Locate the cell with the specified text and output its [X, Y] center coordinate. 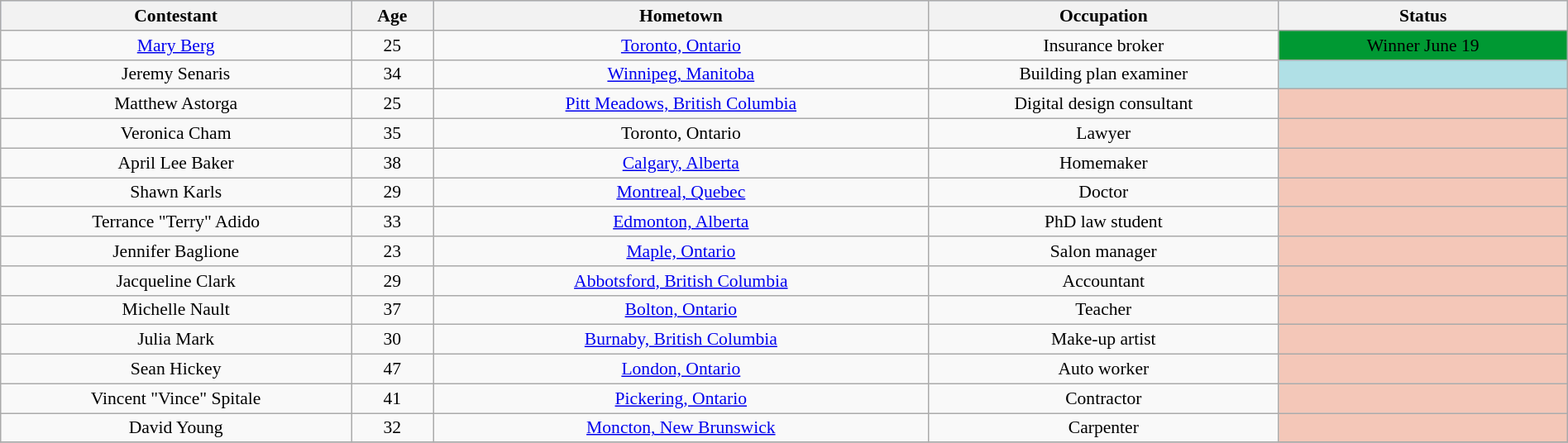
Moncton, New Brunswick [681, 428]
Teacher [1103, 310]
37 [392, 310]
Hometown [681, 16]
30 [392, 340]
Winnipeg, Manitoba [681, 74]
Insurance broker [1103, 45]
Occupation [1103, 16]
Mary Berg [176, 45]
Contractor [1103, 398]
Building plan examiner [1103, 74]
Doctor [1103, 193]
38 [392, 163]
Matthew Astorga [176, 104]
Maple, Ontario [681, 251]
Burnaby, British Columbia [681, 340]
32 [392, 428]
Veronica Cham [176, 134]
Shawn Karls [176, 193]
Lawyer [1103, 134]
Bolton, Ontario [681, 310]
35 [392, 134]
23 [392, 251]
Pitt Meadows, British Columbia [681, 104]
Michelle Nault [176, 310]
41 [392, 398]
Auto worker [1103, 369]
Abbotsford, British Columbia [681, 281]
Terrance "Terry" Adido [176, 222]
Contestant [176, 16]
Homemaker [1103, 163]
Make-up artist [1103, 340]
Jennifer Baglione [176, 251]
47 [392, 369]
Digital design consultant [1103, 104]
Montreal, Quebec [681, 193]
Age [392, 16]
Sean Hickey [176, 369]
34 [392, 74]
Julia Mark [176, 340]
Carpenter [1103, 428]
David Young [176, 428]
Winner June 19 [1422, 45]
Pickering, Ontario [681, 398]
Accountant [1103, 281]
33 [392, 222]
April Lee Baker [176, 163]
Jacqueline Clark [176, 281]
Salon manager [1103, 251]
PhD law student [1103, 222]
Calgary, Alberta [681, 163]
Status [1422, 16]
Vincent "Vince" Spitale [176, 398]
Edmonton, Alberta [681, 222]
London, Ontario [681, 369]
Jeremy Senaris [176, 74]
